Pinpoint the cell where the given text exists, returning its (x, y) midpoint coordinate. 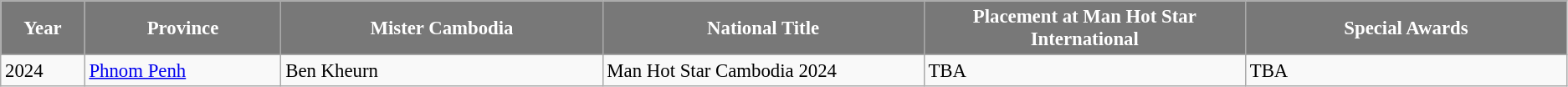
Year (43, 28)
2024 (43, 71)
Ben Kheurn (442, 71)
Special Awards (1406, 28)
Phnom Penh (182, 71)
National Title (763, 28)
Man Hot Star Cambodia 2024 (763, 71)
Province (182, 28)
Placement at Man Hot Star International (1084, 28)
Mister Cambodia (442, 28)
